For the text-containing cell, return its midpoint in (X, Y) coordinate format. 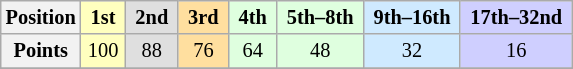
1st (104, 17)
17th–32nd (516, 17)
88 (152, 51)
5th–8th (320, 17)
4th (253, 17)
76 (203, 51)
32 (412, 51)
Points (41, 51)
100 (104, 51)
3rd (203, 17)
48 (320, 51)
16 (516, 51)
64 (253, 51)
Position (41, 17)
2nd (152, 17)
9th–16th (412, 17)
